Locate the cell with the specified text and output its (X, Y) center coordinate. 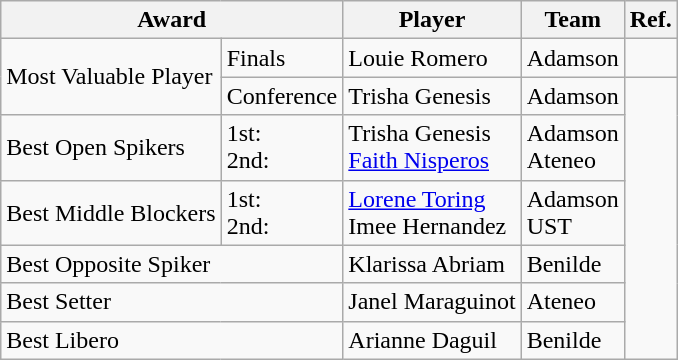
AdamsonAteneo (572, 148)
Louie Romero (432, 58)
AdamsonUST (572, 212)
Best Opposite Spiker (172, 264)
Janel Maraguinot (432, 302)
Best Middle Blockers (111, 212)
Ateneo (572, 302)
Best Setter (172, 302)
Arianne Daguil (432, 340)
Team (572, 20)
Player (432, 20)
Award (172, 20)
Ref. (650, 20)
Best Open Spikers (111, 148)
Klarissa Abriam (432, 264)
Best Libero (172, 340)
Most Valuable Player (111, 77)
Lorene Toring Imee Hernandez (432, 212)
Conference (282, 96)
Finals (282, 58)
Trisha GenesisFaith Nisperos (432, 148)
Trisha Genesis (432, 96)
